Capture the cell that displays the provided text and extract its [X, Y] central coordinate. 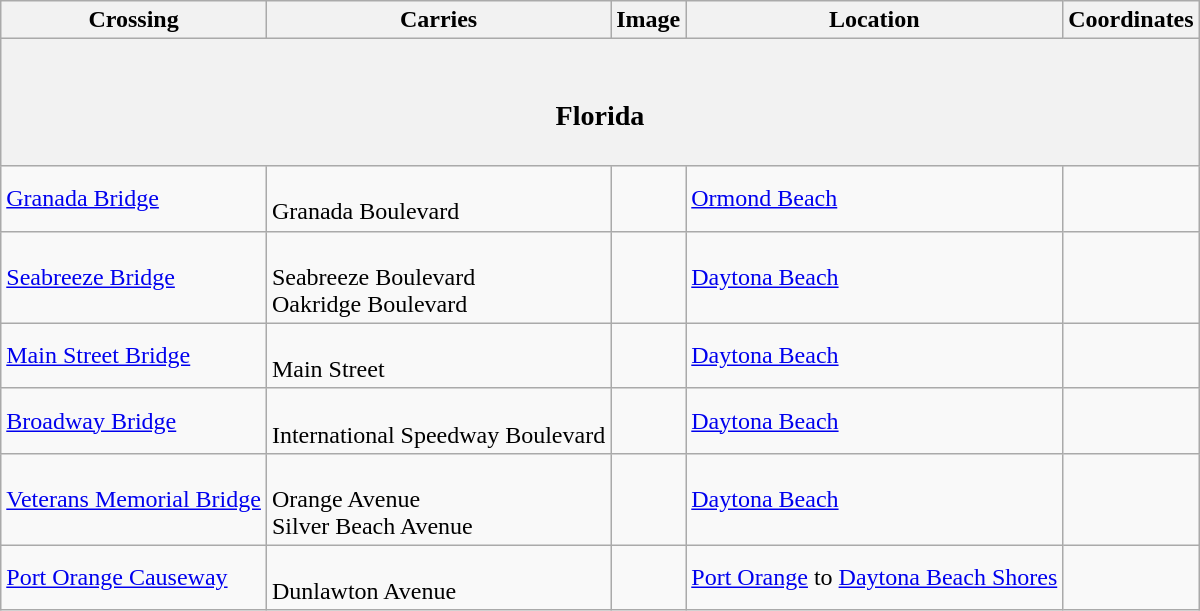
Port Orange Causeway [134, 578]
Carries [438, 20]
Ormond Beach [874, 198]
Main Street [438, 356]
Coordinates [1131, 20]
Crossing [134, 20]
Veterans Memorial Bridge [134, 499]
Image [648, 20]
Orange AvenueSilver Beach Avenue [438, 499]
Florida [600, 102]
Granada Bridge [134, 198]
Main Street Bridge [134, 356]
Location [874, 20]
Seabreeze Bridge [134, 277]
Broadway Bridge [134, 420]
International Speedway Boulevard [438, 420]
Port Orange to Daytona Beach Shores [874, 578]
Seabreeze BoulevardOakridge Boulevard [438, 277]
Granada Boulevard [438, 198]
Dunlawton Avenue [438, 578]
